Scan for the cell matching the given text and deliver its [X, Y] coordinate at center. 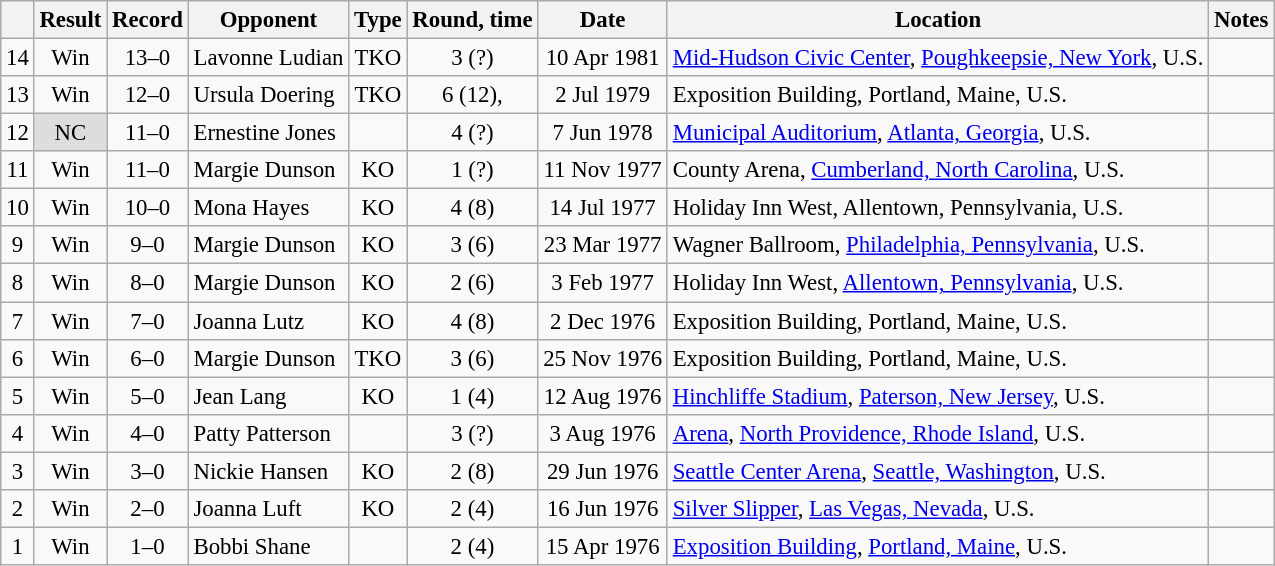
15 Apr 1976 [603, 546]
8–0 [148, 283]
10 [18, 208]
Mid-Hudson Civic Center, Poughkeepsie, New York, U.S. [938, 58]
2 (6) [472, 283]
Ursula Doering [268, 95]
11 [18, 170]
Record [148, 20]
Lavonne Ludian [268, 58]
3–0 [148, 471]
Opponent [268, 20]
7 [18, 321]
Type [378, 20]
6 (12), [472, 95]
2 Jul 1979 [603, 95]
Notes [1242, 20]
Round, time [472, 20]
2 (8) [472, 471]
12 Aug 1976 [603, 396]
3 Aug 1976 [603, 433]
Date [603, 20]
8 [18, 283]
Location [938, 20]
Seattle Center Arena, Seattle, Washington, U.S. [938, 471]
Ernestine Jones [268, 133]
Nickie Hansen [268, 471]
4 [18, 433]
4 (?) [472, 133]
1–0 [148, 546]
7 Jun 1978 [603, 133]
Bobbi Shane [268, 546]
NC [70, 133]
1 [18, 546]
7–0 [148, 321]
16 Jun 1976 [603, 509]
2 Dec 1976 [603, 321]
5–0 [148, 396]
Arena, North Providence, Rhode Island, U.S. [938, 433]
14 Jul 1977 [603, 208]
6–0 [148, 358]
13 [18, 95]
Hinchliffe Stadium, Paterson, New Jersey, U.S. [938, 396]
Joanna Lutz [268, 321]
11 Nov 1977 [603, 170]
9–0 [148, 245]
12 [18, 133]
12–0 [148, 95]
5 [18, 396]
10–0 [148, 208]
1 (?) [472, 170]
Joanna Luft [268, 509]
10 Apr 1981 [603, 58]
County Arena, Cumberland, North Carolina, U.S. [938, 170]
Mona Hayes [268, 208]
2 [18, 509]
4–0 [148, 433]
29 Jun 1976 [603, 471]
23 Mar 1977 [603, 245]
Jean Lang [268, 396]
1 (4) [472, 396]
Patty Patterson [268, 433]
Result [70, 20]
Wagner Ballroom, Philadelphia, Pennsylvania, U.S. [938, 245]
2–0 [148, 509]
Municipal Auditorium, Atlanta, Georgia, U.S. [938, 133]
14 [18, 58]
3 [18, 471]
3 Feb 1977 [603, 283]
Silver Slipper, Las Vegas, Nevada, U.S. [938, 509]
9 [18, 245]
13–0 [148, 58]
6 [18, 358]
25 Nov 1976 [603, 358]
